Search for the cell housing the specified text and yield its (x, y) center coordinate. 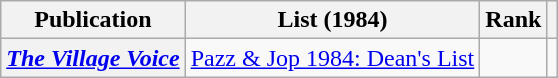
Pazz & Jop 1984: Dean's List (332, 58)
List (1984) (332, 20)
The Village Voice (93, 58)
Publication (93, 20)
Rank (514, 20)
